Find where the given text appears and provide that cell's center as [X, Y] coordinate. 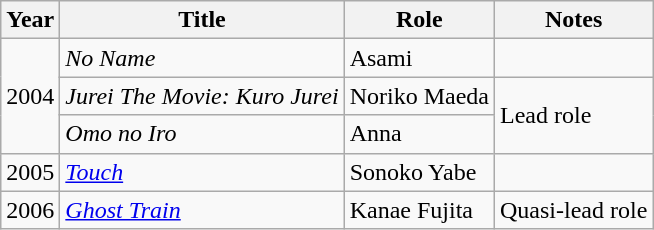
Noriko Maeda [419, 96]
Jurei The Movie: Kuro Jurei [202, 96]
Quasi-lead role [573, 210]
Kanae Fujita [419, 210]
Title [202, 20]
2005 [30, 172]
2004 [30, 96]
Notes [573, 20]
Anna [419, 134]
2006 [30, 210]
Sonoko Yabe [419, 172]
Asami [419, 58]
Ghost Train [202, 210]
Lead role [573, 115]
Touch [202, 172]
No Name [202, 58]
Year [30, 20]
Role [419, 20]
Omo no Iro [202, 134]
